Scan for the cell matching the given text and deliver its [X, Y] coordinate at center. 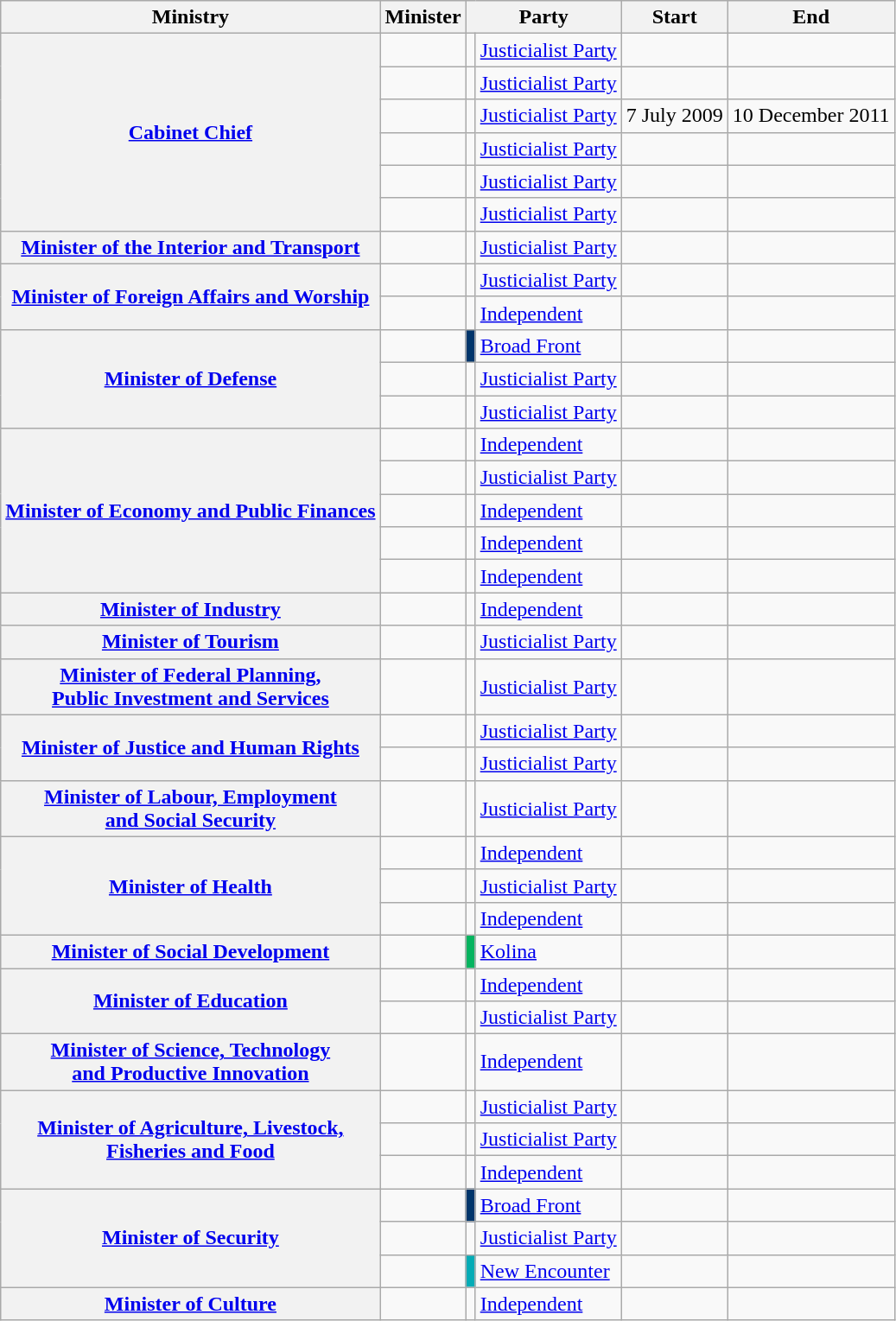
Minister of Industry [190, 609]
10 December 2011 [810, 116]
Minister of the Interior and Transport [190, 247]
Minister of Economy and Public Finances [190, 511]
7 July 2009 [674, 116]
New Encounter [548, 1271]
Minister of Agriculture, Livestock,Fisheries and Food [190, 1140]
Minister of Social Development [190, 951]
Minister of Culture [190, 1304]
Minister of Education [190, 1000]
Minister of Science, Technologyand Productive Innovation [190, 1063]
Start [674, 17]
Cabinet Chief [190, 132]
Party [543, 17]
Minister of Security [190, 1238]
Minister [423, 17]
Minister of Foreign Affairs and Worship [190, 296]
Kolina [548, 951]
Minister of Defense [190, 378]
Minister of Labour, Employmentand Social Security [190, 809]
Minister of Justice and Human Rights [190, 747]
Ministry [190, 17]
Minister of Tourism [190, 642]
End [810, 17]
Minister of Federal Planning,Public Investment and Services [190, 686]
Minister of Health [190, 886]
